From the cell containing the given text, extract its center point as (X, Y) coordinate. 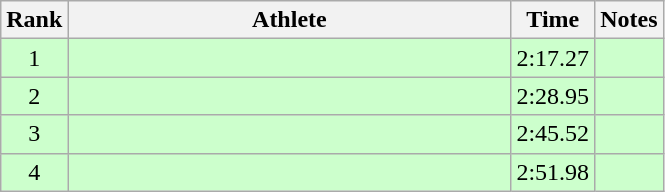
Time (553, 20)
Notes (629, 20)
Athlete (290, 20)
4 (34, 172)
2 (34, 96)
2:28.95 (553, 96)
1 (34, 58)
2:17.27 (553, 58)
2:51.98 (553, 172)
2:45.52 (553, 134)
3 (34, 134)
Rank (34, 20)
